Extract the (x, y) coordinate from the center of the cell holding the provided text.  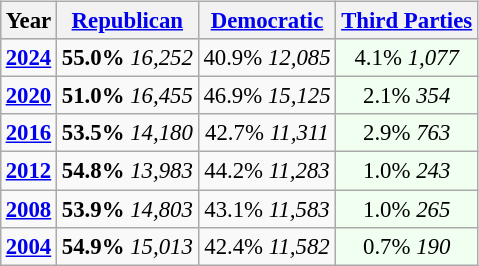
53.5% 14,180 (128, 133)
43.1% 11,583 (267, 209)
Year (28, 21)
1.0% 243 (407, 171)
Republican (128, 21)
54.9% 15,013 (128, 246)
2020 (28, 96)
40.9% 12,085 (267, 58)
2.9% 763 (407, 133)
2024 (28, 58)
42.7% 11,311 (267, 133)
2004 (28, 246)
2016 (28, 133)
44.2% 11,283 (267, 171)
4.1% 1,077 (407, 58)
51.0% 16,455 (128, 96)
0.7% 190 (407, 246)
53.9% 14,803 (128, 209)
42.4% 11,582 (267, 246)
2.1% 354 (407, 96)
46.9% 15,125 (267, 96)
55.0% 16,252 (128, 58)
Democratic (267, 21)
Third Parties (407, 21)
2008 (28, 209)
54.8% 13,983 (128, 171)
1.0% 265 (407, 209)
2012 (28, 171)
